Provide the (x, y) coordinate of the cell's center where the given text is located.  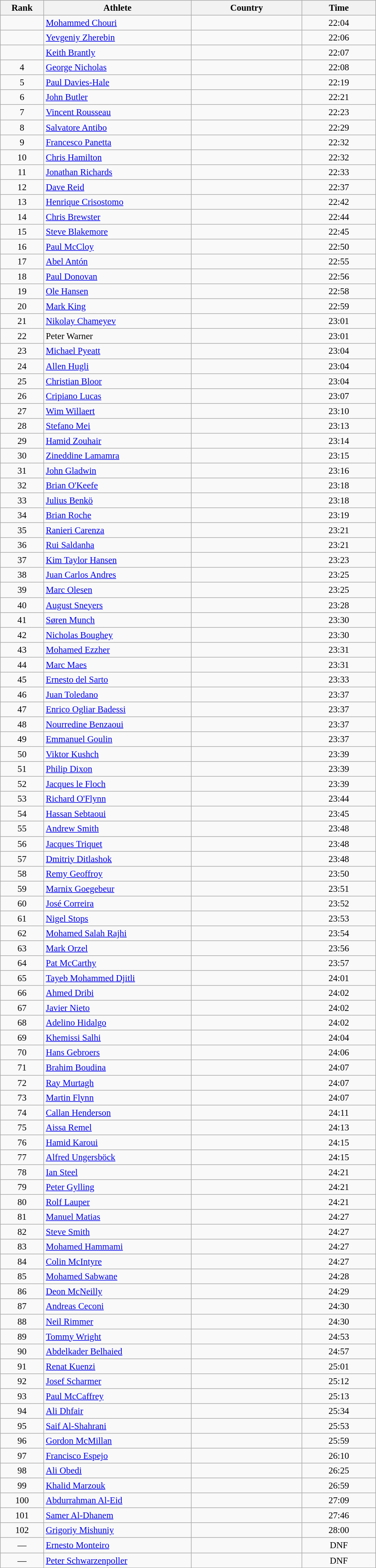
Rank (22, 8)
21 (22, 321)
Deon McNeilly (117, 1292)
Yevgeniy Zherebin (117, 38)
43 (22, 650)
Salvatore Antibo (117, 127)
Ranieri Carenza (117, 530)
77 (22, 1157)
Callan Henderson (117, 1113)
23:07 (339, 396)
28:00 (339, 1531)
22:07 (339, 53)
Mark Orzel (117, 948)
23:57 (339, 963)
29 (22, 441)
Samer Al-Dhanem (117, 1516)
Gordon McMillan (117, 1441)
Marnix Goegebeur (117, 889)
Colin McIntyre (117, 1262)
Philip Dixon (117, 769)
23:50 (339, 874)
Marc Maes (117, 665)
25 (22, 381)
Alfred Ungersböck (117, 1157)
79 (22, 1187)
72 (22, 1083)
Aissa Remel (117, 1127)
Grigoriy Mishuniy (117, 1531)
44 (22, 665)
24:28 (339, 1277)
23:16 (339, 471)
22:06 (339, 38)
38 (22, 575)
Paul McCloy (117, 247)
4 (22, 68)
48 (22, 724)
41 (22, 620)
Nourredine Benzaoui (117, 724)
70 (22, 1053)
Ali Dhfair (117, 1411)
22:50 (339, 247)
Michael Pyeatt (117, 351)
10 (22, 157)
18 (22, 277)
26:25 (339, 1471)
22:55 (339, 262)
Ernesto del Sarto (117, 680)
24:13 (339, 1127)
Country (247, 8)
7 (22, 112)
26 (22, 396)
Peter Schwarzenpoller (117, 1560)
Francesco Panetta (117, 142)
45 (22, 680)
Hans Gebroers (117, 1053)
Mohamed Hammami (117, 1247)
Ole Hansen (117, 291)
Wim Willaert (117, 411)
23 (22, 351)
26:59 (339, 1486)
92 (22, 1381)
74 (22, 1113)
23:44 (339, 799)
30 (22, 456)
Pat McCarthy (117, 963)
94 (22, 1411)
63 (22, 948)
23:54 (339, 933)
Athlete (117, 8)
27:46 (339, 1516)
August Sneyers (117, 605)
23:14 (339, 441)
Khalid Marzouk (117, 1486)
Steve Smith (117, 1232)
Tayeb Mohammed Djitli (117, 978)
Hamid Karoui (117, 1142)
25:59 (339, 1441)
Rolf Lauper (117, 1202)
Christian Bloor (117, 381)
37 (22, 560)
89 (22, 1337)
50 (22, 754)
Zineddine Lamamra (117, 456)
6 (22, 97)
24:11 (339, 1113)
Martin Flynn (117, 1097)
Henrique Crisostomo (117, 202)
11 (22, 172)
Peter Gylling (117, 1187)
75 (22, 1127)
Mohamed Ezzher (117, 650)
83 (22, 1247)
Nigel Stops (117, 918)
Nikolay Chameyev (117, 321)
51 (22, 769)
31 (22, 471)
32 (22, 486)
57 (22, 859)
José Correira (117, 904)
22:04 (339, 23)
Josef Scharmer (117, 1381)
22:44 (339, 217)
23:51 (339, 889)
Chris Hamilton (117, 157)
91 (22, 1366)
Jonathan Richards (117, 172)
87 (22, 1307)
14 (22, 217)
Chris Brewster (117, 217)
5 (22, 83)
86 (22, 1292)
22 (22, 336)
Cripiano Lucas (117, 396)
23:19 (339, 515)
25:34 (339, 1411)
Vincent Rousseau (117, 112)
33 (22, 501)
23:52 (339, 904)
Time (339, 8)
23:28 (339, 605)
Ray Murtagh (117, 1083)
24:04 (339, 1038)
88 (22, 1321)
65 (22, 978)
Khemissi Salhi (117, 1038)
Brahim Boudina (117, 1068)
35 (22, 530)
20 (22, 307)
George Nicholas (117, 68)
24:53 (339, 1337)
49 (22, 739)
Abel Antón (117, 262)
24:01 (339, 978)
26:10 (339, 1456)
Enrico Ogliar Badessi (117, 710)
Mohammed Chouri (117, 23)
Julius Benkö (117, 501)
96 (22, 1441)
Juan Carlos Andres (117, 575)
16 (22, 247)
85 (22, 1277)
Manuel Matias (117, 1217)
23:13 (339, 426)
Saif Al-Shahrani (117, 1426)
22:37 (339, 187)
Stefano Mei (117, 426)
Hassan Sebtaoui (117, 814)
23:56 (339, 948)
22:59 (339, 307)
24:29 (339, 1292)
66 (22, 993)
23:10 (339, 411)
67 (22, 1008)
Remy Geoffroy (117, 874)
15 (22, 232)
22:23 (339, 112)
68 (22, 1023)
46 (22, 694)
80 (22, 1202)
Renat Kuenzi (117, 1366)
27:09 (339, 1500)
22:29 (339, 127)
Ian Steel (117, 1172)
102 (22, 1531)
25:53 (339, 1426)
8 (22, 127)
Jacques le Floch (117, 784)
95 (22, 1426)
40 (22, 605)
23:53 (339, 918)
12 (22, 187)
69 (22, 1038)
22:08 (339, 68)
9 (22, 142)
Nicholas Boughey (117, 635)
Andreas Ceconi (117, 1307)
22:56 (339, 277)
97 (22, 1456)
Brian O'Keefe (117, 486)
Mohamed Salah Rajhi (117, 933)
Paul McCaffrey (117, 1396)
Adelino Hidalgo (117, 1023)
Brian Roche (117, 515)
Ernesto Monteiro (117, 1545)
Ahmed Dribi (117, 993)
25:01 (339, 1366)
Dmitriy Ditlashok (117, 859)
Richard O'Flynn (117, 799)
27 (22, 411)
Hamid Zouhair (117, 441)
34 (22, 515)
Marc Olesen (117, 590)
25:13 (339, 1396)
99 (22, 1486)
61 (22, 918)
60 (22, 904)
22:42 (339, 202)
22:58 (339, 291)
Francisco Espejo (117, 1456)
22:21 (339, 97)
24 (22, 366)
Mohamed Sabwane (117, 1277)
23:33 (339, 680)
64 (22, 963)
73 (22, 1097)
Peter Warner (117, 336)
19 (22, 291)
Jacques Triquet (117, 844)
36 (22, 545)
23:15 (339, 456)
56 (22, 844)
John Butler (117, 97)
Mark King (117, 307)
Emmanuel Goulin (117, 739)
58 (22, 874)
Abdelkader Belhaied (117, 1351)
52 (22, 784)
39 (22, 590)
81 (22, 1217)
101 (22, 1516)
John Gladwin (117, 471)
Tommy Wright (117, 1337)
Viktor Kushch (117, 754)
55 (22, 829)
22:19 (339, 83)
Kim Taylor Hansen (117, 560)
Paul Davies-Hale (117, 83)
98 (22, 1471)
Steve Blakemore (117, 232)
23:23 (339, 560)
Javier Nieto (117, 1008)
Neil Rimmer (117, 1321)
Dave Reid (117, 187)
71 (22, 1068)
Søren Munch (117, 620)
13 (22, 202)
Paul Donovan (117, 277)
23:45 (339, 814)
54 (22, 814)
22:45 (339, 232)
Abdurrahman Al-Eid (117, 1500)
25:12 (339, 1381)
24:06 (339, 1053)
90 (22, 1351)
Allen Hugli (117, 366)
Andrew Smith (117, 829)
100 (22, 1500)
22:33 (339, 172)
59 (22, 889)
28 (22, 426)
24:57 (339, 1351)
42 (22, 635)
76 (22, 1142)
Keith Brantly (117, 53)
78 (22, 1172)
Juan Toledano (117, 694)
53 (22, 799)
93 (22, 1396)
17 (22, 262)
82 (22, 1232)
Rui Saldanha (117, 545)
84 (22, 1262)
Ali Obedi (117, 1471)
47 (22, 710)
62 (22, 933)
